Search for the cell housing the specified text and yield its (X, Y) center coordinate. 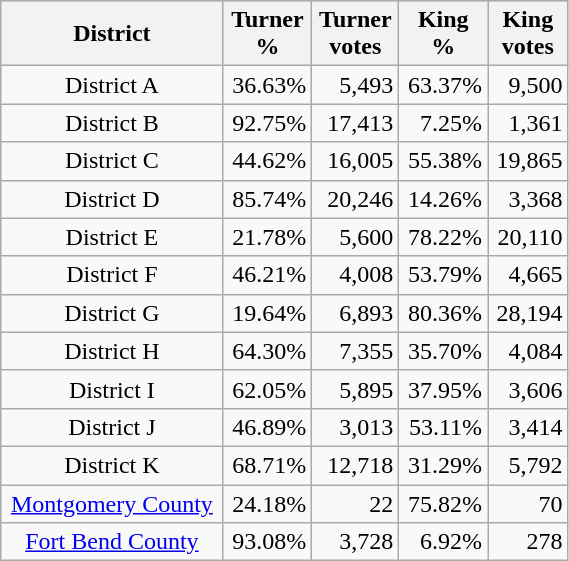
District A (112, 85)
Fort Bend County (112, 542)
37.95% (444, 389)
District (112, 34)
75.82% (444, 503)
3,013 (356, 427)
64.30% (268, 351)
District E (112, 237)
Montgomery County (112, 503)
4,008 (356, 275)
7.25% (444, 123)
20,246 (356, 199)
80.36% (444, 313)
16,005 (356, 161)
District K (112, 465)
King votes (528, 34)
36.63% (268, 85)
12,718 (356, 465)
3,728 (356, 542)
35.70% (444, 351)
Turner % (268, 34)
53.79% (444, 275)
17,413 (356, 123)
District C (112, 161)
22 (356, 503)
19.64% (268, 313)
4,665 (528, 275)
5,895 (356, 389)
District I (112, 389)
1,361 (528, 123)
District H (112, 351)
28,194 (528, 313)
78.22% (444, 237)
14.26% (444, 199)
3,606 (528, 389)
District F (112, 275)
55.38% (444, 161)
53.11% (444, 427)
6.92% (444, 542)
19,865 (528, 161)
District J (112, 427)
278 (528, 542)
21.78% (268, 237)
3,368 (528, 199)
24.18% (268, 503)
92.75% (268, 123)
46.89% (268, 427)
93.08% (268, 542)
District B (112, 123)
62.05% (268, 389)
20,110 (528, 237)
31.29% (444, 465)
6,893 (356, 313)
85.74% (268, 199)
9,500 (528, 85)
King % (444, 34)
44.62% (268, 161)
District G (112, 313)
Turner votes (356, 34)
7,355 (356, 351)
5,493 (356, 85)
5,792 (528, 465)
46.21% (268, 275)
70 (528, 503)
District D (112, 199)
4,084 (528, 351)
68.71% (268, 465)
63.37% (444, 85)
3,414 (528, 427)
5,600 (356, 237)
